Search for the cell housing the specified text and yield its [X, Y] center coordinate. 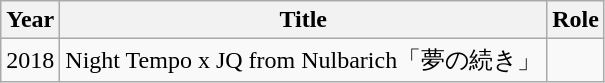
Role [576, 20]
Year [30, 20]
Night Tempo x JQ from Nulbarich「夢の続き」 [304, 60]
Title [304, 20]
2018 [30, 60]
